Output the (X, Y) coordinate of the center of the cell containing the given text.  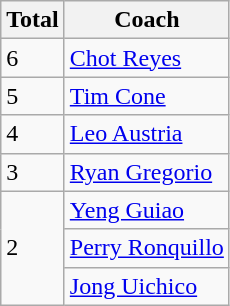
3 (33, 172)
Chot Reyes (146, 58)
4 (33, 134)
Tim Cone (146, 96)
Ryan Gregorio (146, 172)
Total (33, 20)
2 (33, 248)
Perry Ronquillo (146, 248)
Jong Uichico (146, 286)
Leo Austria (146, 134)
6 (33, 58)
5 (33, 96)
Coach (146, 20)
Yeng Guiao (146, 210)
